Capture the cell that displays the provided text and extract its (X, Y) central coordinate. 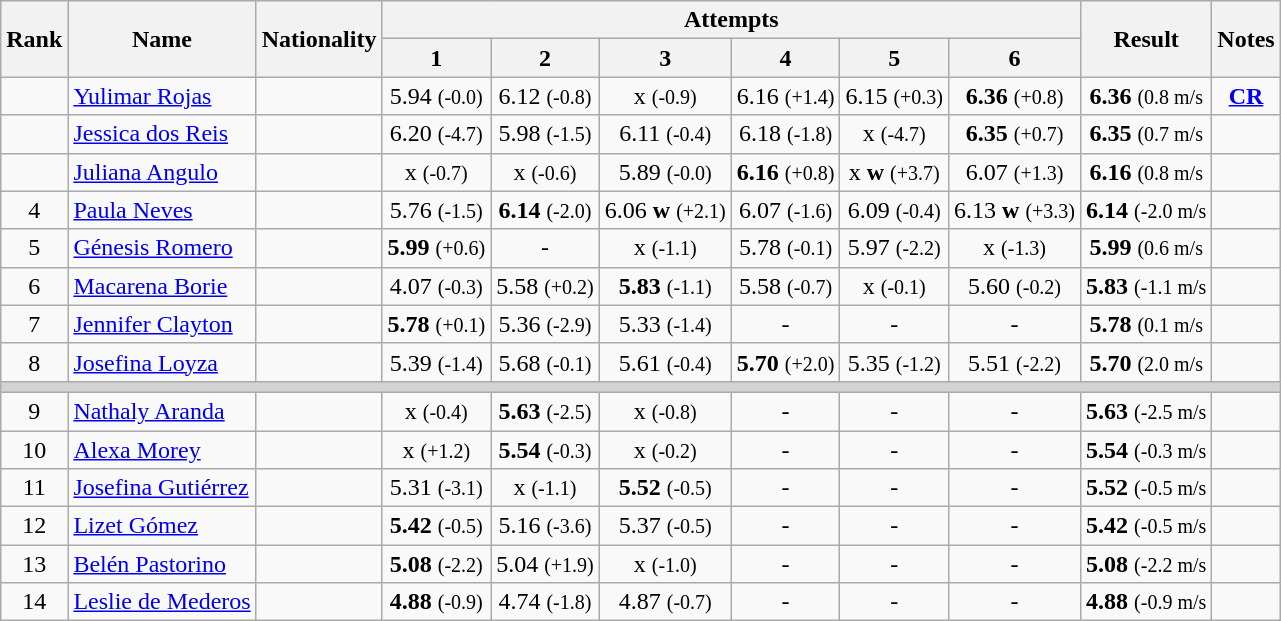
5.78 (-0.1) (786, 248)
5.89 (-0.0) (665, 172)
5.54 (-0.3) (546, 449)
x (-0.2) (665, 449)
5.94 (-0.0) (436, 96)
x (-0.4) (436, 411)
Result (1146, 39)
4.74 (-1.8) (546, 602)
5.78 (+0.1) (436, 324)
Belén Pastorino (162, 564)
Yulimar Rojas (162, 96)
4.88 (-0.9) (436, 602)
x (-0.8) (665, 411)
6.36 (+0.8) (1015, 96)
5.58 (-0.7) (786, 286)
5.68 (-0.1) (546, 362)
5.35 (-1.2) (894, 362)
6.14 (-2.0 m/s (1146, 210)
4.88 (-0.9 m/s (1146, 602)
5.39 (-1.4) (436, 362)
5.42 (-0.5) (436, 526)
x (-0.6) (546, 172)
x (-4.7) (894, 134)
5.97 (-2.2) (894, 248)
1 (436, 58)
5.58 (+0.2) (546, 286)
x (-0.1) (894, 286)
5.99 (+0.6) (436, 248)
5.51 (-2.2) (1015, 362)
7 (34, 324)
5.52 (-0.5 m/s (1146, 488)
8 (34, 362)
5.98 (-1.5) (546, 134)
6.36 (0.8 m/s (1146, 96)
5.76 (-1.5) (436, 210)
6.07 (+1.3) (1015, 172)
14 (34, 602)
6.16 (+0.8) (786, 172)
4.87 (-0.7) (665, 602)
9 (34, 411)
5.61 (-0.4) (665, 362)
Josefina Gutiérrez (162, 488)
Alexa Morey (162, 449)
Josefina Loyza (162, 362)
x w (+3.7) (894, 172)
5.70 (2.0 m/s (1146, 362)
6.12 (-0.8) (546, 96)
Leslie de Mederos (162, 602)
Jessica dos Reis (162, 134)
5.78 (0.1 m/s (1146, 324)
5.63 (-2.5 m/s (1146, 411)
Attempts (732, 20)
10 (34, 449)
5.63 (-2.5) (546, 411)
5.70 (+2.0) (786, 362)
6.16 (0.8 m/s (1146, 172)
5.37 (-0.5) (665, 526)
5.04 (+1.9) (546, 564)
Macarena Borie (162, 286)
Juliana Angulo (162, 172)
Nathaly Aranda (162, 411)
x (-1.3) (1015, 248)
5.83 (-1.1 m/s (1146, 286)
6.07 (-1.6) (786, 210)
12 (34, 526)
Paula Neves (162, 210)
Name (162, 39)
Lizet Gómez (162, 526)
Jennifer Clayton (162, 324)
5.31 (-3.1) (436, 488)
6.35 (+0.7) (1015, 134)
CR (1246, 96)
6.35 (0.7 m/s (1146, 134)
4.07 (-0.3) (436, 286)
5.08 (-2.2) (436, 564)
11 (34, 488)
6.18 (-1.8) (786, 134)
5.99 (0.6 m/s (1146, 248)
6.11 (-0.4) (665, 134)
6.09 (-0.4) (894, 210)
x (+1.2) (436, 449)
13 (34, 564)
6.13 w (+3.3) (1015, 210)
6.06 w (+2.1) (665, 210)
6.16 (+1.4) (786, 96)
3 (665, 58)
x (-0.9) (665, 96)
2 (546, 58)
Nationality (319, 39)
x (-1.0) (665, 564)
5.33 (-1.4) (665, 324)
5.83 (-1.1) (665, 286)
Notes (1246, 39)
6.20 (-4.7) (436, 134)
5.08 (-2.2 m/s (1146, 564)
6.14 (-2.0) (546, 210)
5.54 (-0.3 m/s (1146, 449)
Rank (34, 39)
5.60 (-0.2) (1015, 286)
5.16 (-3.6) (546, 526)
x (-0.7) (436, 172)
Génesis Romero (162, 248)
5.42 (-0.5 m/s (1146, 526)
6.15 (+0.3) (894, 96)
5.36 (-2.9) (546, 324)
5.52 (-0.5) (665, 488)
